For the text-containing cell, return its midpoint in (x, y) coordinate format. 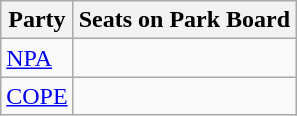
Seats on Park Board (184, 20)
COPE (37, 96)
Party (37, 20)
NPA (37, 58)
